Pinpoint the cell where the given text exists, returning its (X, Y) midpoint coordinate. 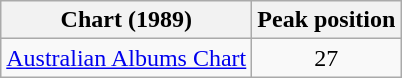
Australian Albums Chart (126, 58)
27 (326, 58)
Peak position (326, 20)
Chart (1989) (126, 20)
